Provide the [X, Y] coordinate of the cell's center where the given text is located.  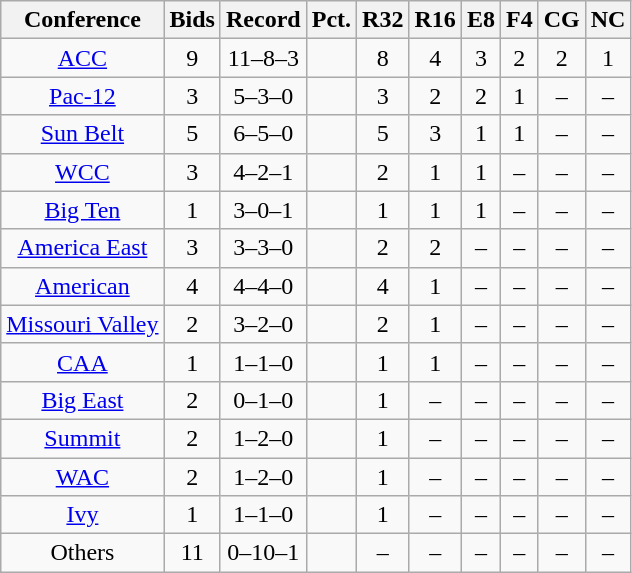
F4 [519, 20]
6–5–0 [263, 134]
NC [608, 20]
WAC [82, 477]
America East [82, 248]
0–10–1 [263, 553]
0–1–0 [263, 400]
5–3–0 [263, 96]
3–3–0 [263, 248]
WCC [82, 172]
11 [192, 553]
R16 [435, 20]
11–8–3 [263, 58]
Big Ten [82, 210]
Sun Belt [82, 134]
American [82, 286]
8 [383, 58]
Pct. [331, 20]
Ivy [82, 515]
Conference [82, 20]
R32 [383, 20]
Record [263, 20]
Summit [82, 438]
Others [82, 553]
Pac-12 [82, 96]
E8 [480, 20]
4–4–0 [263, 286]
4–2–1 [263, 172]
9 [192, 58]
3–0–1 [263, 210]
CAA [82, 362]
Missouri Valley [82, 324]
3–2–0 [263, 324]
CG [562, 20]
Big East [82, 400]
ACC [82, 58]
Bids [192, 20]
